Capture the cell that displays the provided text and extract its (x, y) central coordinate. 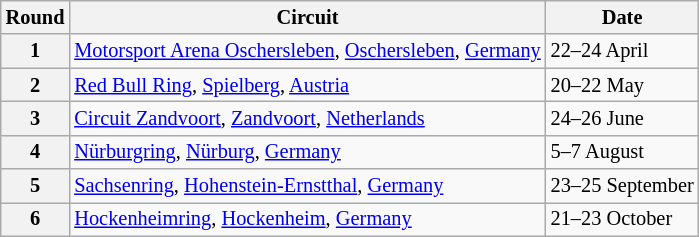
4 (36, 152)
Circuit Zandvoort, Zandvoort, Netherlands (307, 118)
6 (36, 219)
5–7 August (622, 152)
24–26 June (622, 118)
Red Bull Ring, Spielberg, Austria (307, 85)
Nürburgring, Nürburg, Germany (307, 152)
20–22 May (622, 85)
2 (36, 85)
Hockenheimring, Hockenheim, Germany (307, 219)
Motorsport Arena Oschersleben, Oschersleben, Germany (307, 51)
Round (36, 17)
3 (36, 118)
5 (36, 186)
21–23 October (622, 219)
1 (36, 51)
23–25 September (622, 186)
22–24 April (622, 51)
Sachsenring, Hohenstein-Ernstthal, Germany (307, 186)
Date (622, 17)
Circuit (307, 17)
